Capture the cell that displays the provided text and extract its [X, Y] central coordinate. 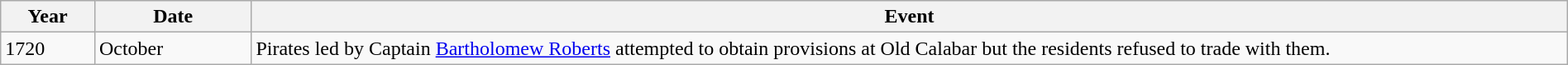
Event [910, 17]
Pirates led by Captain Bartholomew Roberts attempted to obtain provisions at Old Calabar but the residents refused to trade with them. [910, 48]
October [172, 48]
Year [48, 17]
Date [172, 17]
1720 [48, 48]
